For the text-containing cell, return its midpoint in [X, Y] coordinate format. 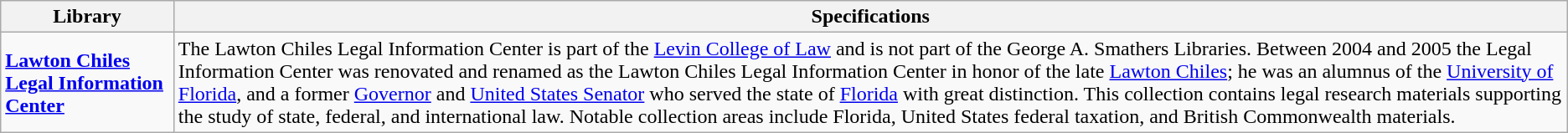
Library [87, 17]
Specifications [870, 17]
Lawton Chiles Legal Information Center [87, 82]
